Detect which cell encompasses the target text, then output its [x, y] center coordinate. 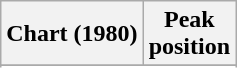
Peakposition [189, 34]
Chart (1980) [72, 34]
